Pinpoint the cell where the given text exists, returning its [X, Y] midpoint coordinate. 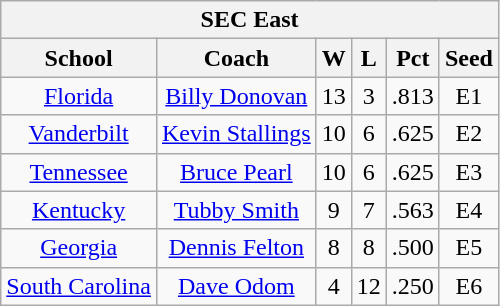
School [79, 58]
Tennessee [79, 172]
.500 [412, 248]
.250 [412, 286]
Coach [236, 58]
Georgia [79, 248]
Kevin Stallings [236, 134]
3 [368, 96]
Tubby Smith [236, 210]
Vanderbilt [79, 134]
Kentucky [79, 210]
Billy Donovan [236, 96]
7 [368, 210]
E3 [468, 172]
.563 [412, 210]
E1 [468, 96]
9 [334, 210]
12 [368, 286]
Dennis Felton [236, 248]
E5 [468, 248]
.813 [412, 96]
E6 [468, 286]
E4 [468, 210]
South Carolina [79, 286]
4 [334, 286]
L [368, 58]
Dave Odom [236, 286]
Seed [468, 58]
Florida [79, 96]
W [334, 58]
Pct [412, 58]
13 [334, 96]
SEC East [250, 20]
E2 [468, 134]
Bruce Pearl [236, 172]
